Locate the cell with the specified text and output its (X, Y) center coordinate. 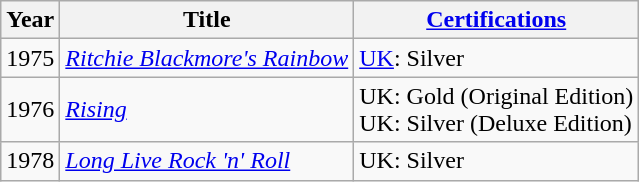
Long Live Rock 'n' Roll (207, 161)
UK: Gold (Original Edition)UK: Silver (Deluxe Edition) (496, 110)
Title (207, 20)
Year (30, 20)
1976 (30, 110)
Certifications (496, 20)
1975 (30, 58)
Ritchie Blackmore's Rainbow (207, 58)
1978 (30, 161)
Rising (207, 110)
